Return [x, y] of the center of cell containing provided text 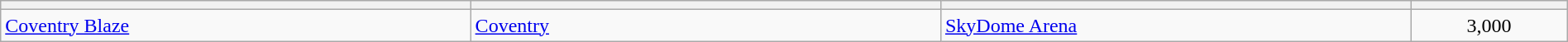
Coventry Blaze [236, 26]
SkyDome Arena [1175, 26]
3,000 [1489, 26]
Coventry [705, 26]
